Capture the cell that displays the provided text and extract its [x, y] central coordinate. 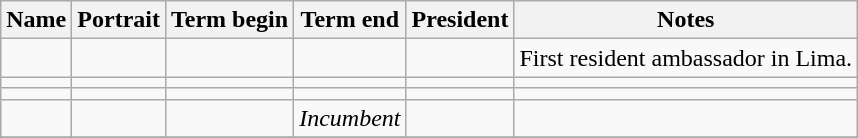
President [460, 20]
Portrait [119, 20]
Name [36, 20]
First resident ambassador in Lima. [686, 58]
Term end [350, 20]
Term begin [229, 20]
Notes [686, 20]
Incumbent [350, 118]
